Determine the (x, y) coordinate at the center of the cell enclosing the given text.  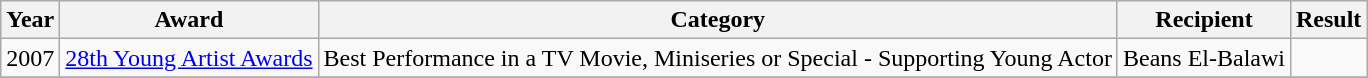
Beans El-Balawi (1204, 58)
Result (1328, 20)
2007 (30, 58)
28th Young Artist Awards (189, 58)
Year (30, 20)
Recipient (1204, 20)
Best Performance in a TV Movie, Miniseries or Special - Supporting Young Actor (718, 58)
Award (189, 20)
Category (718, 20)
